Identify which cell holds the provided text, then report its (X, Y) central coordinate. 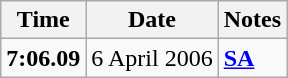
Notes (252, 20)
7:06.09 (44, 58)
SA (252, 58)
6 April 2006 (152, 58)
Time (44, 20)
Date (152, 20)
